Find where the given text appears and provide that cell's center as (x, y) coordinate. 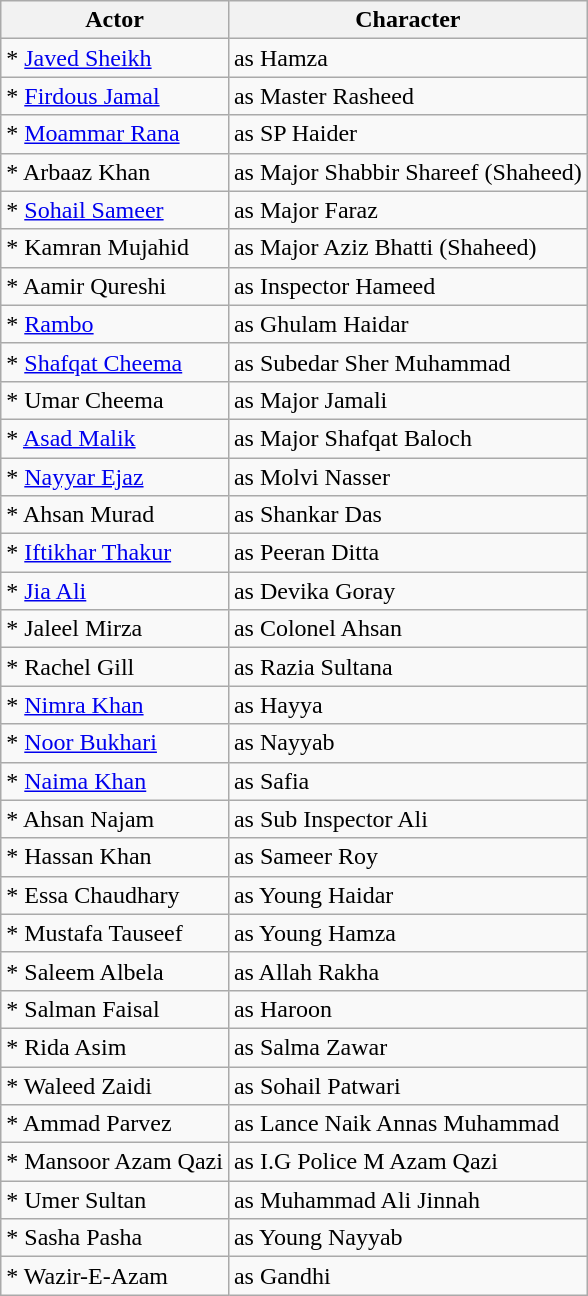
as Molvi Nasser (408, 477)
as Sub Inspector Ali (408, 819)
* Umer Sultan (115, 1200)
as Gandhi (408, 1276)
as Muhammad Ali Jinnah (408, 1200)
as Subedar Sher Muhammad (408, 362)
as Razia Sultana (408, 667)
* Iftikhar Thakur (115, 553)
* Nimra Khan (115, 705)
* Umar Cheema (115, 400)
as Major Jamali (408, 400)
as Safia (408, 781)
as Ghulam Haidar (408, 324)
as Haroon (408, 1009)
* Rida Asim (115, 1047)
* Sasha Pasha (115, 1238)
as Allah Rakha (408, 971)
Character (408, 20)
as Shankar Das (408, 515)
* Rachel Gill (115, 667)
as Colonel Ahsan (408, 629)
* Hassan Khan (115, 857)
* Aamir Qureshi (115, 286)
as I.G Police M Azam Qazi (408, 1162)
as Sameer Roy (408, 857)
* Essa Chaudhary (115, 895)
* Javed Sheikh (115, 58)
* Wazir-E-Azam (115, 1276)
* Firdous Jamal (115, 96)
* Ahsan Najam (115, 819)
* Salman Faisal (115, 1009)
* Kamran Mujahid (115, 248)
as Hayya (408, 705)
as Major Faraz (408, 210)
as Devika Goray (408, 591)
as Young Hamza (408, 933)
* Asad Malik (115, 438)
as Lance Naik Annas Muhammad (408, 1124)
as Major Shafqat Baloch (408, 438)
* Sohail Sameer (115, 210)
as Peeran Ditta (408, 553)
as Hamza (408, 58)
* Jaleel Mirza (115, 629)
* Moammar Rana (115, 134)
* Ahsan Murad (115, 515)
* Rambo (115, 324)
* Arbaaz Khan (115, 172)
as SP Haider (408, 134)
* Waleed Zaidi (115, 1085)
as Inspector Hameed (408, 286)
* Jia Ali (115, 591)
as Master Rasheed (408, 96)
as Nayyab (408, 743)
as Major Aziz Bhatti (Shaheed) (408, 248)
as Salma Zawar (408, 1047)
* Mansoor Azam Qazi (115, 1162)
* Noor Bukhari (115, 743)
as Major Shabbir Shareef (Shaheed) (408, 172)
as Sohail Patwari (408, 1085)
as Young Nayyab (408, 1238)
* Saleem Albela (115, 971)
* Ammad Parvez (115, 1124)
as Young Haidar (408, 895)
* Shafqat Cheema (115, 362)
* Naima Khan (115, 781)
* Nayyar Ejaz (115, 477)
* Mustafa Tauseef (115, 933)
Actor (115, 20)
